Pinpoint the cell where the given text exists, returning its [X, Y] midpoint coordinate. 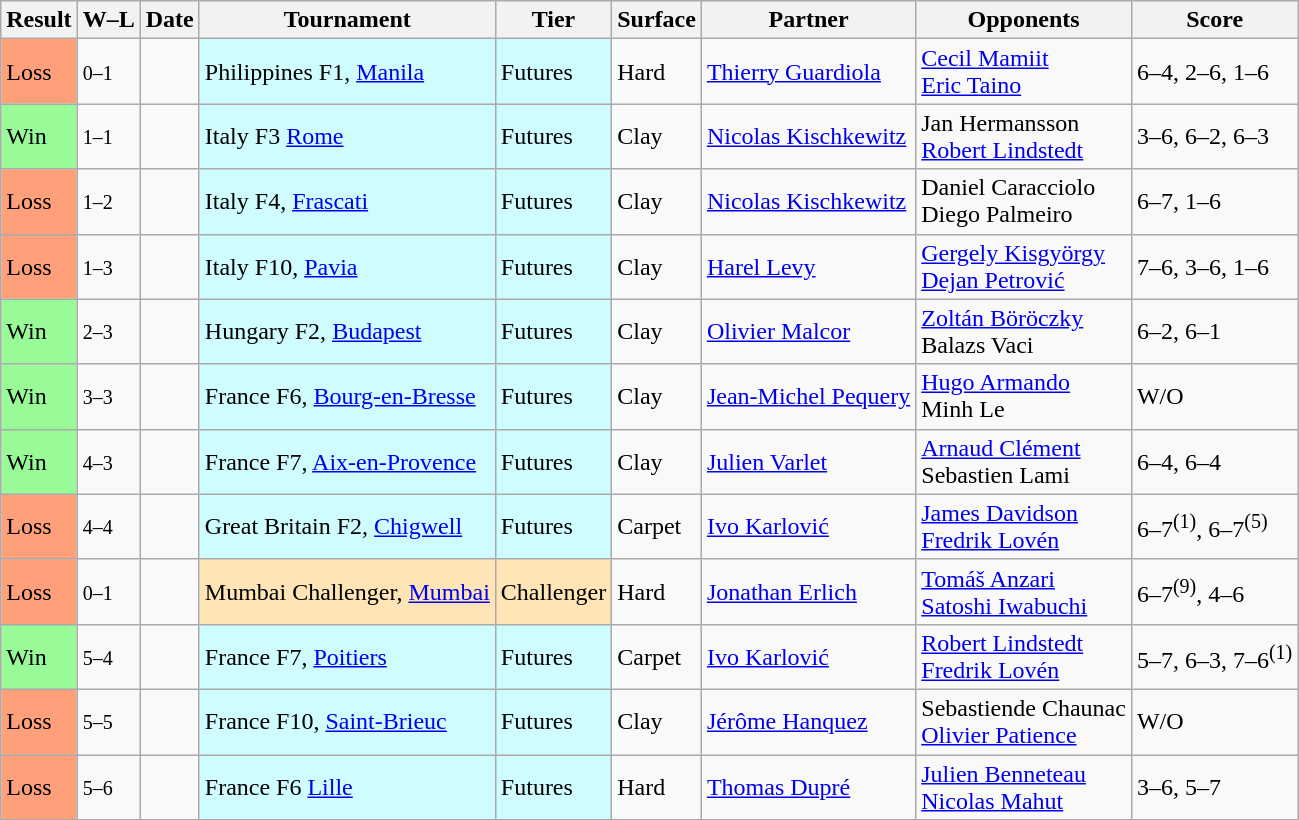
Challenger [553, 592]
Arnaud Clément Sebastien Lami [1024, 462]
Score [1214, 20]
France F6, Bourg-en-Bresse [347, 396]
France F10, Saint-Brieuc [347, 722]
Daniel Caracciolo Diego Palmeiro [1024, 202]
James Davidson Fredrik Lovén [1024, 526]
Julien Varlet [808, 462]
France F7, Aix-en-Provence [347, 462]
5–6 [108, 786]
Olivier Malcor [808, 332]
Philippines F1, Manila [347, 72]
3–6, 5–7 [1214, 786]
Italy F4, Frascati [347, 202]
Opponents [1024, 20]
Robert Lindstedt Fredrik Lovén [1024, 656]
Result [39, 20]
7–6, 3–6, 1–6 [1214, 266]
Thomas Dupré [808, 786]
Zoltán Böröczky Balazs Vaci [1024, 332]
Harel Levy [808, 266]
Tournament [347, 20]
Sebastiende Chaunac Olivier Patience [1024, 722]
5–4 [108, 656]
France F7, Poitiers [347, 656]
6–2, 6–1 [1214, 332]
Jonathan Erlich [808, 592]
6–4, 2–6, 1–6 [1214, 72]
Julien Benneteau Nicolas Mahut [1024, 786]
Italy F10, Pavia [347, 266]
Cecil Mamiit Eric Taino [1024, 72]
1–3 [108, 266]
Italy F3 Rome [347, 136]
Hungary F2, Budapest [347, 332]
Great Britain F2, Chigwell [347, 526]
Gergely Kisgyörgy Dejan Petrović [1024, 266]
Jean-Michel Pequery [808, 396]
Hugo Armando Minh Le [1024, 396]
6–7(1), 6–7(5) [1214, 526]
Jérôme Hanquez [808, 722]
6–4, 6–4 [1214, 462]
W–L [108, 20]
Surface [657, 20]
Thierry Guardiola [808, 72]
3–6, 6–2, 6–3 [1214, 136]
1–2 [108, 202]
France F6 Lille [347, 786]
6–7, 1–6 [1214, 202]
Tier [553, 20]
4–4 [108, 526]
1–1 [108, 136]
5–7, 6–3, 7–6(1) [1214, 656]
4–3 [108, 462]
3–3 [108, 396]
Partner [808, 20]
Tomáš Anzari Satoshi Iwabuchi [1024, 592]
Date [170, 20]
6–7(9), 4–6 [1214, 592]
Mumbai Challenger, Mumbai [347, 592]
5–5 [108, 722]
Jan Hermansson Robert Lindstedt [1024, 136]
2–3 [108, 332]
